Output the (x, y) coordinate of the center of the cell containing the given text.  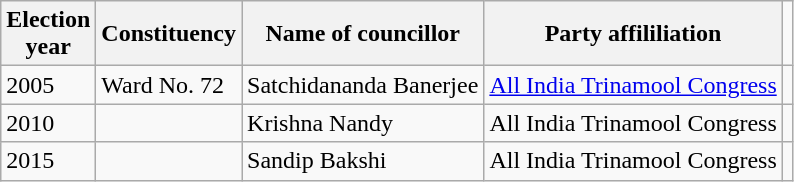
2005 (48, 85)
Satchidananda Banerjee (363, 85)
2015 (48, 161)
2010 (48, 123)
Party affililiation (633, 34)
Name of councillor (363, 34)
Sandip Bakshi (363, 161)
Election year (48, 34)
Ward No. 72 (169, 85)
Krishna Nandy (363, 123)
Constituency (169, 34)
